Capture the cell that displays the provided text and extract its (x, y) central coordinate. 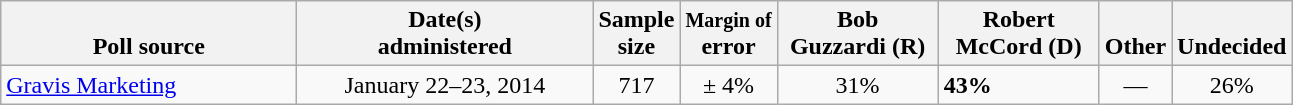
Gravis Marketing (149, 85)
January 22–23, 2014 (445, 85)
Samplesize (636, 34)
31% (858, 85)
Margin oferror (728, 34)
BobGuzzardi (R) (858, 34)
26% (1232, 85)
Date(s)administered (445, 34)
± 4% (728, 85)
43% (1018, 85)
— (1135, 85)
Other (1135, 34)
Undecided (1232, 34)
RobertMcCord (D) (1018, 34)
717 (636, 85)
Poll source (149, 34)
